Return (X, Y) of the center of cell containing provided text 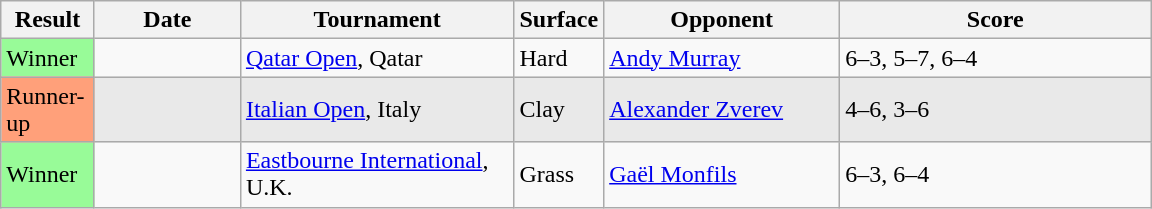
Surface (559, 20)
6–3, 5–7, 6–4 (996, 58)
Grass (559, 174)
Qatar Open, Qatar (377, 58)
6–3, 6–4 (996, 174)
Gaël Monfils (722, 174)
4–6, 3–6 (996, 110)
Score (996, 20)
Hard (559, 58)
Opponent (722, 20)
Result (48, 20)
Andy Murray (722, 58)
Runner-up (48, 110)
Date (167, 20)
Eastbourne International, U.K. (377, 174)
Clay (559, 110)
Alexander Zverev (722, 110)
Tournament (377, 20)
Italian Open, Italy (377, 110)
